Provide the [X, Y] coordinate of the cell's center where the given text is located.  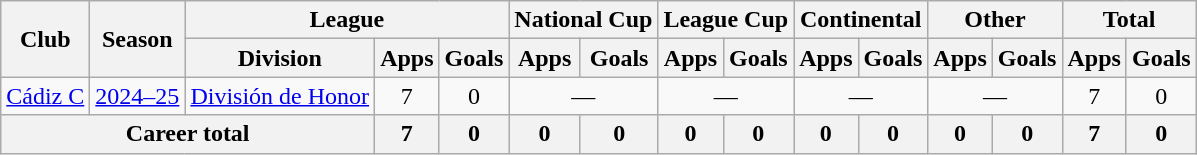
League Cup [726, 20]
Cádiz C [46, 96]
Other [995, 20]
División de Honor [280, 96]
Division [280, 58]
Total [1129, 20]
Season [138, 39]
Continental [861, 20]
2024–25 [138, 96]
Career total [188, 134]
League [347, 20]
National Cup [584, 20]
Club [46, 39]
